Provide the (X, Y) coordinate of the cell's center where the given text is located.  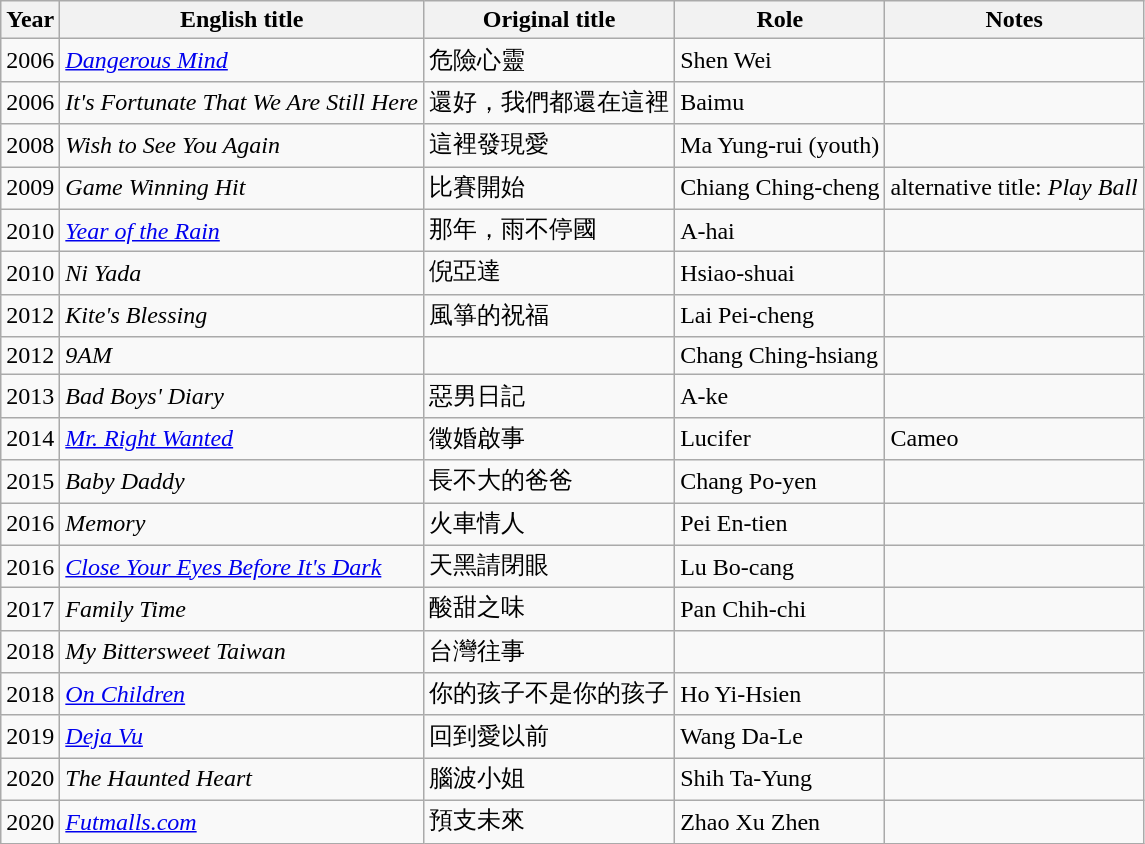
Ni Yada (242, 274)
Kite's Blessing (242, 316)
比賽開始 (550, 188)
My Bittersweet Taiwan (242, 652)
惡男日記 (550, 396)
Pan Chih-chi (780, 610)
Original title (550, 20)
Ma Yung-rui (youth) (780, 146)
徵婚啟事 (550, 438)
回到愛以前 (550, 736)
Wish to See You Again (242, 146)
Deja Vu (242, 736)
長不大的爸爸 (550, 482)
Chang Po-yen (780, 482)
2013 (30, 396)
Year (30, 20)
天黑請閉眼 (550, 566)
Wang Da-Le (780, 736)
Pei En-tien (780, 524)
Futmalls.com (242, 822)
Zhao Xu Zhen (780, 822)
Family Time (242, 610)
Cameo (1014, 438)
2017 (30, 610)
Shen Wei (780, 60)
倪亞達 (550, 274)
Chang Ching-hsiang (780, 356)
Notes (1014, 20)
Baimu (780, 102)
A-ke (780, 396)
Hsiao-shuai (780, 274)
Bad Boys' Diary (242, 396)
你的孩子不是你的孩子 (550, 694)
Year of the Rain (242, 230)
台灣往事 (550, 652)
9AM (242, 356)
Lucifer (780, 438)
Baby Daddy (242, 482)
腦波小姐 (550, 780)
Lai Pei-cheng (780, 316)
Game Winning Hit (242, 188)
那年，雨不停國 (550, 230)
2014 (30, 438)
Shih Ta-Yung (780, 780)
Dangerous Mind (242, 60)
危險心靈 (550, 60)
火車情人 (550, 524)
alternative title: Play Ball (1014, 188)
2008 (30, 146)
Lu Bo-cang (780, 566)
Ho Yi-Hsien (780, 694)
Close Your Eyes Before It's Dark (242, 566)
2009 (30, 188)
2015 (30, 482)
酸甜之味 (550, 610)
Mr. Right Wanted (242, 438)
Role (780, 20)
On Children (242, 694)
還好，我們都還在這裡 (550, 102)
預支未來 (550, 822)
2019 (30, 736)
It's Fortunate That We Are Still Here (242, 102)
Chiang Ching-cheng (780, 188)
Memory (242, 524)
風箏的祝福 (550, 316)
The Haunted Heart (242, 780)
A-hai (780, 230)
這裡發現愛 (550, 146)
English title (242, 20)
